Provide the [x, y] coordinate of the cell's center where the given text is located.  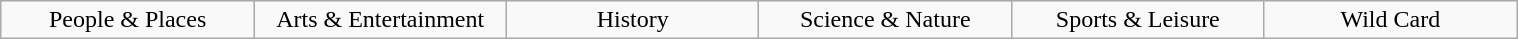
History [632, 20]
Wild Card [1390, 20]
People & Places [128, 20]
Arts & Entertainment [380, 20]
Science & Nature [886, 20]
Sports & Leisure [1138, 20]
